Capture the cell that displays the provided text and extract its [X, Y] central coordinate. 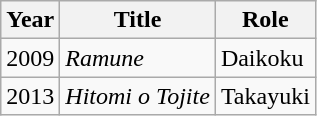
2009 [30, 58]
Role [265, 20]
Takayuki [265, 96]
Ramune [138, 58]
Title [138, 20]
2013 [30, 96]
Daikoku [265, 58]
Hitomi o Tojite [138, 96]
Year [30, 20]
